Locate the cell with the specified text and output its [X, Y] center coordinate. 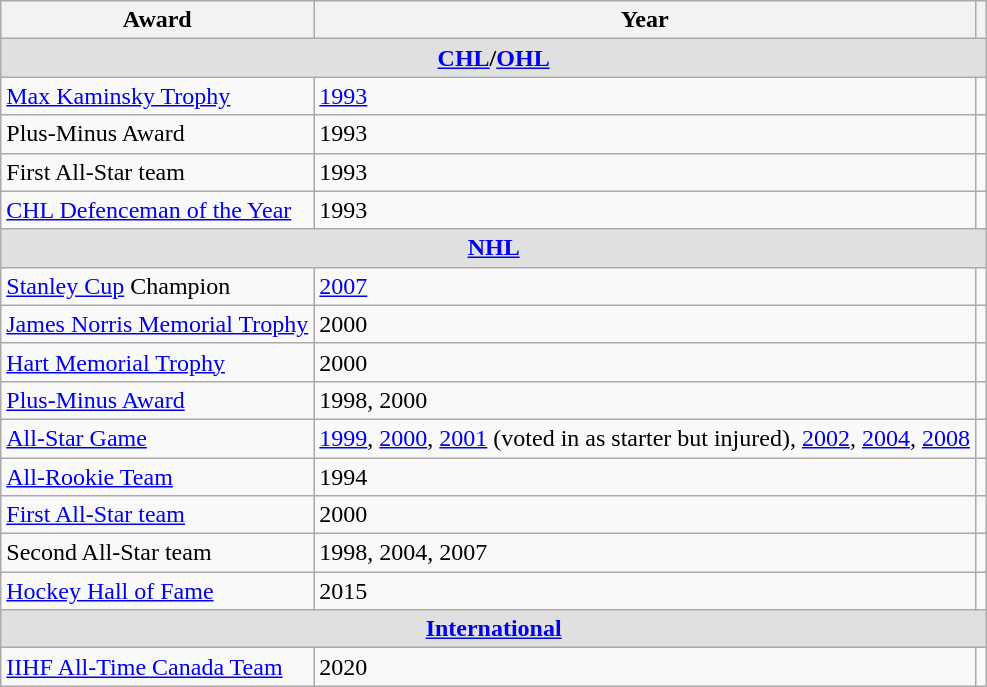
CHL Defenceman of the Year [158, 210]
2015 [645, 591]
All-Rookie Team [158, 477]
Hockey Hall of Fame [158, 591]
NHL [494, 248]
Second All-Star team [158, 553]
All-Star Game [158, 438]
International [494, 629]
Max Kaminsky Trophy [158, 96]
1994 [645, 477]
2020 [645, 667]
CHL/OHL [494, 58]
Stanley Cup Champion [158, 286]
Year [645, 20]
James Norris Memorial Trophy [158, 324]
Hart Memorial Trophy [158, 362]
Award [158, 20]
2007 [645, 286]
1998, 2004, 2007 [645, 553]
1999, 2000, 2001 (voted in as starter but injured), 2002, 2004, 2008 [645, 438]
IIHF All-Time Canada Team [158, 667]
1998, 2000 [645, 400]
